Scan for the cell matching the given text and deliver its (X, Y) coordinate at center. 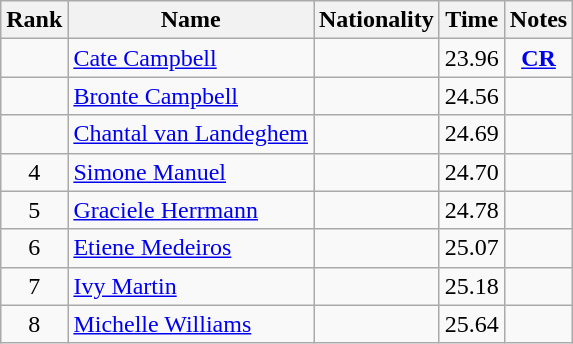
Bronte Campbell (191, 96)
7 (34, 286)
5 (34, 210)
24.56 (472, 96)
6 (34, 248)
Simone Manuel (191, 172)
Time (472, 20)
23.96 (472, 58)
Notes (538, 20)
4 (34, 172)
Rank (34, 20)
8 (34, 324)
Etiene Medeiros (191, 248)
25.64 (472, 324)
24.70 (472, 172)
25.07 (472, 248)
Name (191, 20)
Michelle Williams (191, 324)
Graciele Herrmann (191, 210)
CR (538, 58)
Cate Campbell (191, 58)
24.78 (472, 210)
Nationality (377, 20)
Ivy Martin (191, 286)
25.18 (472, 286)
Chantal van Landeghem (191, 134)
24.69 (472, 134)
